Provide the [x, y] coordinate of the cell's center where the given text is located.  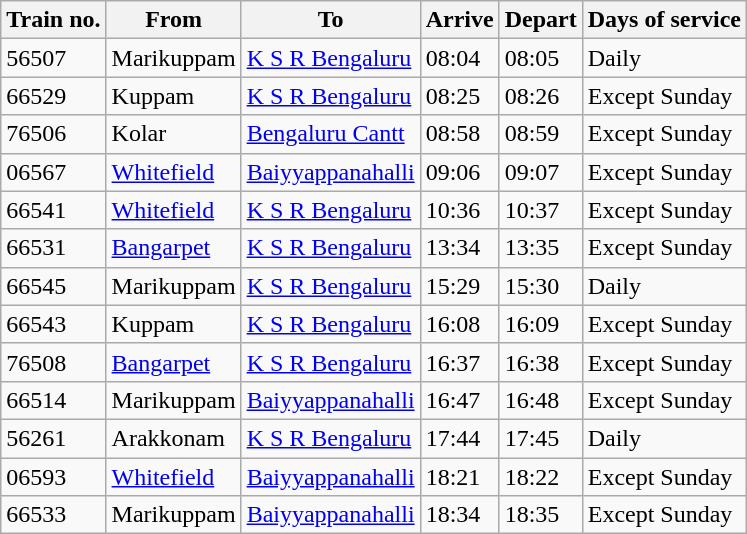
16:38 [540, 362]
18:21 [460, 477]
13:35 [540, 248]
18:35 [540, 515]
08:04 [460, 58]
17:44 [460, 438]
16:47 [460, 400]
To [330, 20]
56261 [54, 438]
16:48 [540, 400]
06593 [54, 477]
66514 [54, 400]
16:37 [460, 362]
From [174, 20]
18:22 [540, 477]
16:08 [460, 324]
Train no. [54, 20]
66541 [54, 210]
Bengaluru Cantt [330, 134]
76508 [54, 362]
15:29 [460, 286]
Arrive [460, 20]
15:30 [540, 286]
06567 [54, 172]
18:34 [460, 515]
08:25 [460, 96]
08:05 [540, 58]
08:26 [540, 96]
08:59 [540, 134]
56507 [54, 58]
Kolar [174, 134]
10:37 [540, 210]
17:45 [540, 438]
66543 [54, 324]
66533 [54, 515]
66529 [54, 96]
09:06 [460, 172]
08:58 [460, 134]
16:09 [540, 324]
Arakkonam [174, 438]
66531 [54, 248]
09:07 [540, 172]
Days of service [664, 20]
13:34 [460, 248]
66545 [54, 286]
76506 [54, 134]
10:36 [460, 210]
Depart [540, 20]
